For the text-containing cell, return its midpoint in [x, y] coordinate format. 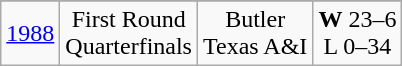
ButlerTexas A&I [254, 34]
W 23–6L 0–34 [358, 34]
1988 [30, 34]
First RoundQuarterfinals [129, 34]
